Pinpoint the cell where the given text exists, returning its (x, y) midpoint coordinate. 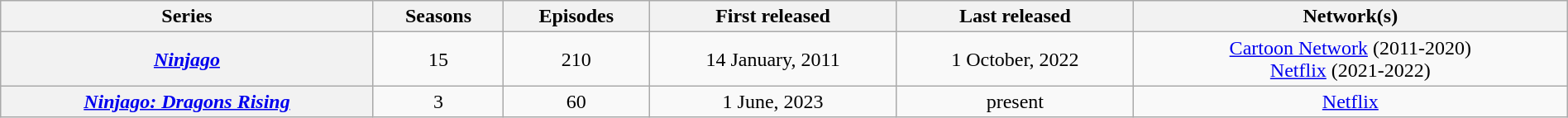
Ninjago: Dragons Rising (187, 101)
Series (187, 17)
Netflix (1350, 101)
Seasons (438, 17)
Cartoon Network (2011-2020)Netflix (2021-2022) (1350, 59)
Episodes (576, 17)
First released (773, 17)
present (1015, 101)
Last released (1015, 17)
14 January, 2011 (773, 59)
60 (576, 101)
1 June, 2023 (773, 101)
15 (438, 59)
Network(s) (1350, 17)
3 (438, 101)
Ninjago (187, 59)
210 (576, 59)
1 October, 2022 (1015, 59)
